Determine the (x, y) coordinate at the center of the cell enclosing the given text.  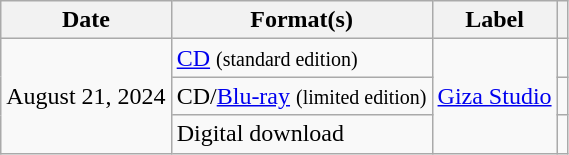
Label (494, 20)
CD/Blu-ray (limited edition) (302, 96)
Giza Studio (494, 96)
Format(s) (302, 20)
CD (standard edition) (302, 58)
Date (86, 20)
August 21, 2024 (86, 96)
Digital download (302, 134)
